Capture the cell that displays the provided text and extract its (X, Y) central coordinate. 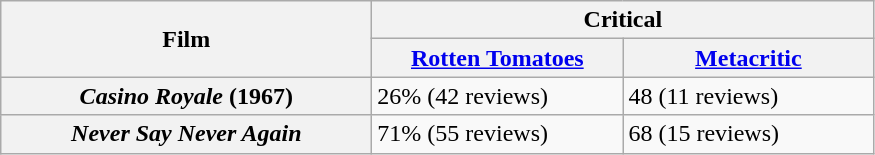
Critical (623, 20)
71% (55 reviews) (498, 134)
Metacritic (748, 58)
Casino Royale (1967) (186, 96)
Film (186, 39)
Never Say Never Again (186, 134)
Rotten Tomatoes (498, 58)
26% (42 reviews) (498, 96)
48 (11 reviews) (748, 96)
68 (15 reviews) (748, 134)
